Output the [x, y] coordinate of the center of the cell containing the given text.  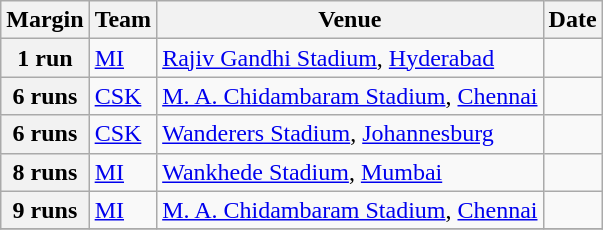
Date [572, 20]
Rajiv Gandhi Stadium, Hyderabad [350, 58]
Wankhede Stadium, Mumbai [350, 172]
Team [123, 20]
1 run [45, 58]
Margin [45, 20]
Venue [350, 20]
9 runs [45, 210]
Wanderers Stadium, Johannesburg [350, 134]
8 runs [45, 172]
